Scan for the cell matching the given text and deliver its (X, Y) coordinate at center. 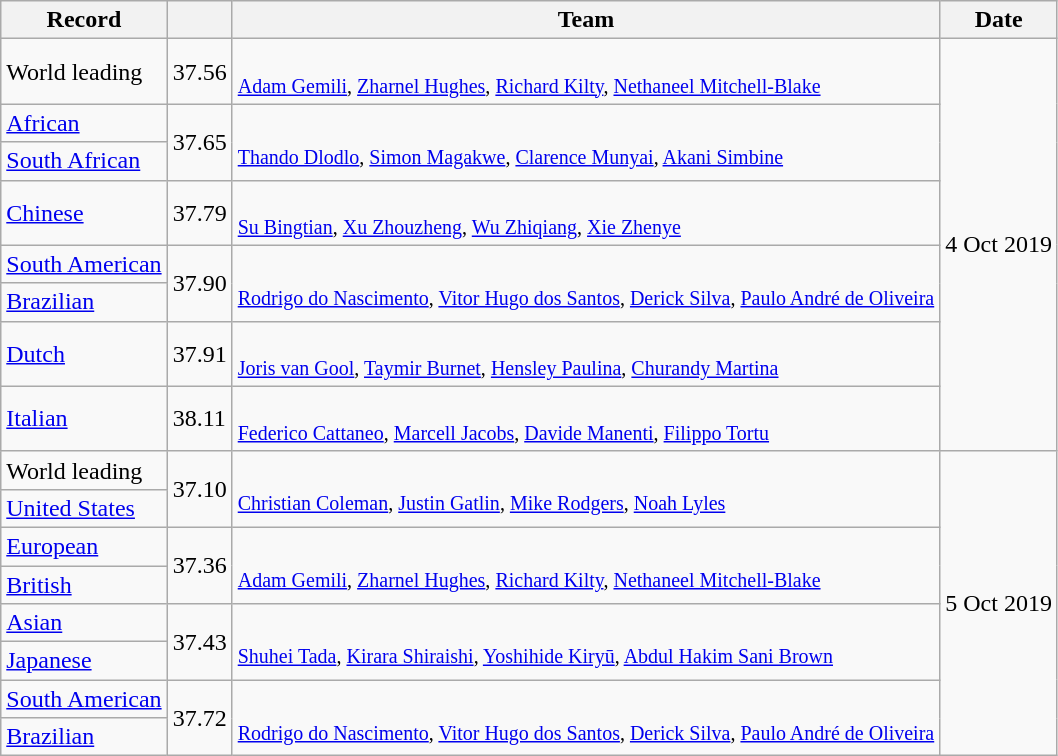
4 Oct 2019 (999, 245)
37.90 (200, 283)
Chinese (84, 212)
Joris van Gool, Taymir Burnet, Hensley Paulina, Churandy Martina (586, 354)
European (84, 546)
37.91 (200, 354)
37.79 (200, 212)
37.72 (200, 718)
United States (84, 508)
South African (84, 161)
African (84, 123)
Date (999, 20)
Asian (84, 623)
Federico Cattaneo, Marcell Jacobs, Davide Manenti, Filippo Tortu (586, 418)
Shuhei Tada, Kirara Shiraishi, Yoshihide Kiryū, Abdul Hakim Sani Brown (586, 642)
37.36 (200, 565)
37.65 (200, 142)
38.11 (200, 418)
Thando Dlodlo, Simon Magakwe, Clarence Munyai, Akani Simbine (586, 142)
Team (586, 20)
Japanese (84, 661)
Su Bingtian, Xu Zhouzheng, Wu Zhiqiang, Xie Zhenye (586, 212)
Christian Coleman, Justin Gatlin, Mike Rodgers, Noah Lyles (586, 489)
Record (84, 20)
37.56 (200, 72)
37.10 (200, 489)
5 Oct 2019 (999, 603)
British (84, 585)
37.43 (200, 642)
Dutch (84, 354)
Italian (84, 418)
